Provide the [X, Y] coordinate of the cell's center where the given text is located.  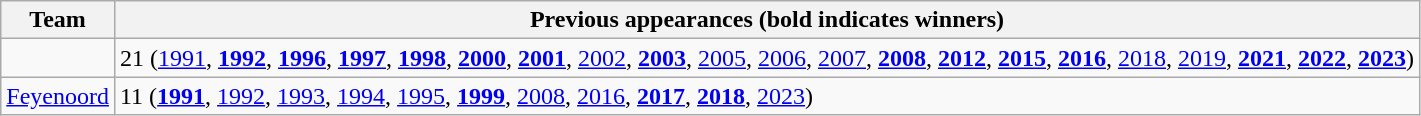
Feyenoord [58, 96]
Team [58, 20]
21 (1991, 1992, 1996, 1997, 1998, 2000, 2001, 2002, 2003, 2005, 2006, 2007, 2008, 2012, 2015, 2016, 2018, 2019, 2021, 2022, 2023) [766, 58]
11 (1991, 1992, 1993, 1994, 1995, 1999, 2008, 2016, 2017, 2018, 2023) [766, 96]
Previous appearances (bold indicates winners) [766, 20]
